Scan for the cell matching the given text and deliver its [X, Y] coordinate at center. 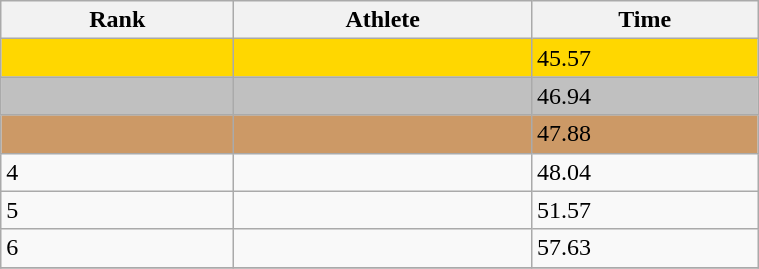
Time [645, 20]
45.57 [645, 58]
4 [118, 172]
47.88 [645, 134]
46.94 [645, 96]
48.04 [645, 172]
Rank [118, 20]
6 [118, 248]
57.63 [645, 248]
Athlete [383, 20]
51.57 [645, 210]
5 [118, 210]
